Find where the given text appears and provide that cell's center as (x, y) coordinate. 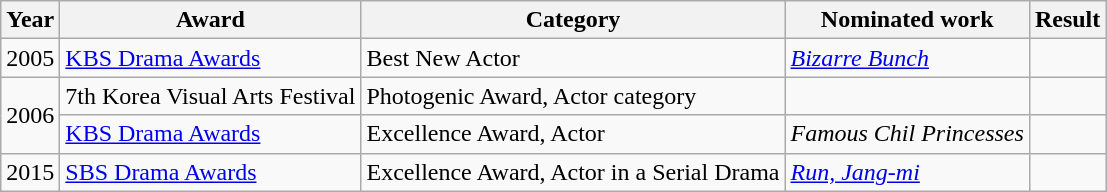
7th Korea Visual Arts Festival (210, 96)
2005 (30, 58)
SBS Drama Awards (210, 172)
Nominated work (907, 20)
Excellence Award, Actor (573, 134)
Year (30, 20)
Award (210, 20)
Famous Chil Princesses (907, 134)
Bizarre Bunch (907, 58)
2015 (30, 172)
Photogenic Award, Actor category (573, 96)
Excellence Award, Actor in a Serial Drama (573, 172)
Run, Jang-mi (907, 172)
Result (1067, 20)
2006 (30, 115)
Category (573, 20)
Best New Actor (573, 58)
